Locate the cell with the specified text and output its [x, y] center coordinate. 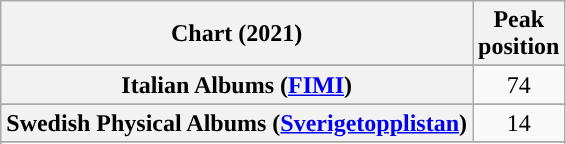
Peakposition [519, 34]
74 [519, 85]
Italian Albums (FIMI) [237, 85]
Chart (2021) [237, 34]
Swedish Physical Albums (Sverigetopplistan) [237, 123]
14 [519, 123]
